Pinpoint the cell where the given text exists, returning its [X, Y] midpoint coordinate. 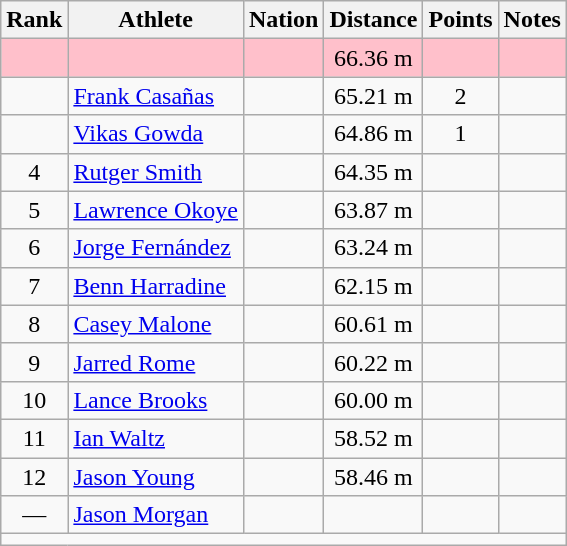
8 [34, 324]
2 [460, 96]
66.36 m [374, 58]
64.86 m [374, 134]
Lawrence Okoye [156, 210]
6 [34, 248]
Jarred Rome [156, 362]
Frank Casañas [156, 96]
12 [34, 477]
Distance [374, 20]
60.22 m [374, 362]
58.46 m [374, 477]
Vikas Gowda [156, 134]
63.24 m [374, 248]
60.00 m [374, 400]
Casey Malone [156, 324]
Benn Harradine [156, 286]
Jason Morgan [156, 515]
5 [34, 210]
58.52 m [374, 438]
1 [460, 134]
64.35 m [374, 172]
Jorge Fernández [156, 248]
10 [34, 400]
4 [34, 172]
Notes [532, 20]
63.87 m [374, 210]
— [34, 515]
Points [460, 20]
62.15 m [374, 286]
Jason Young [156, 477]
60.61 m [374, 324]
65.21 m [374, 96]
9 [34, 362]
Lance Brooks [156, 400]
Rank [34, 20]
11 [34, 438]
7 [34, 286]
Nation [283, 20]
Rutger Smith [156, 172]
Ian Waltz [156, 438]
Athlete [156, 20]
